Extract the [x, y] coordinate from the center of the cell holding the provided text.  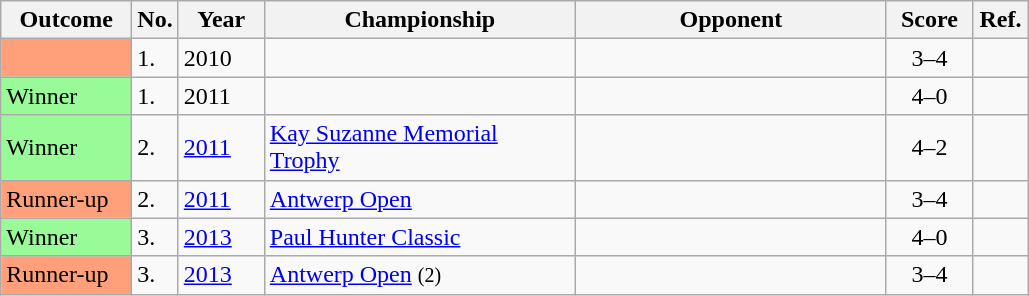
Antwerp Open (2) [420, 275]
No. [155, 20]
Year [221, 20]
Ref. [1000, 20]
2010 [221, 58]
Championship [420, 20]
Score [929, 20]
Paul Hunter Classic [420, 237]
Outcome [66, 20]
Opponent [730, 20]
Kay Suzanne Memorial Trophy [420, 148]
4–2 [929, 148]
Antwerp Open [420, 199]
